Find where the given text appears and provide that cell's center as [x, y] coordinate. 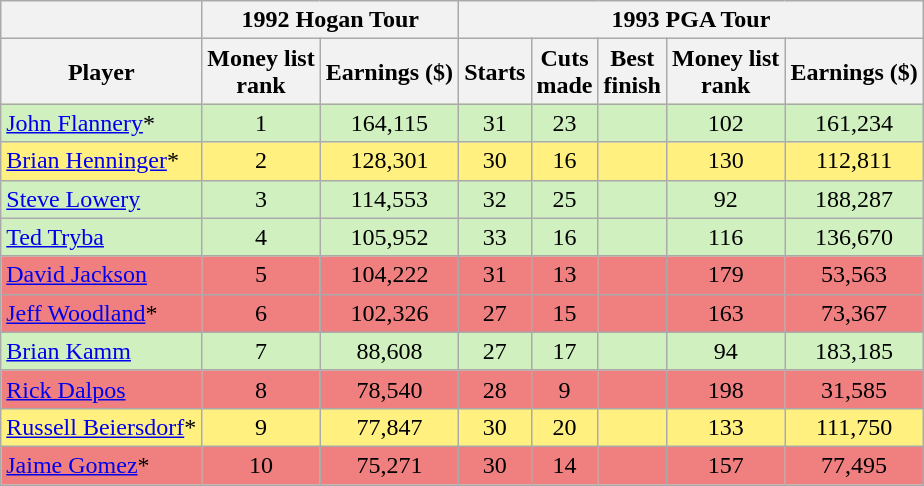
188,287 [854, 199]
198 [725, 389]
78,540 [389, 389]
1993 PGA Tour [692, 20]
20 [564, 427]
102,326 [389, 313]
77,847 [389, 427]
David Jackson [102, 275]
164,115 [389, 123]
5 [261, 275]
10 [261, 465]
Bestfinish [632, 72]
25 [564, 199]
Russell Beiersdorf* [102, 427]
3 [261, 199]
1 [261, 123]
179 [725, 275]
Steve Lowery [102, 199]
2 [261, 161]
7 [261, 351]
112,811 [854, 161]
28 [495, 389]
73,367 [854, 313]
104,222 [389, 275]
1992 Hogan Tour [330, 20]
Brian Kamm [102, 351]
116 [725, 237]
14 [564, 465]
128,301 [389, 161]
15 [564, 313]
94 [725, 351]
163 [725, 313]
Brian Henninger* [102, 161]
53,563 [854, 275]
114,553 [389, 199]
77,495 [854, 465]
161,234 [854, 123]
Jeff Woodland* [102, 313]
8 [261, 389]
Rick Dalpos [102, 389]
75,271 [389, 465]
John Flannery* [102, 123]
183,185 [854, 351]
111,750 [854, 427]
Ted Tryba [102, 237]
Jaime Gomez* [102, 465]
33 [495, 237]
31,585 [854, 389]
102 [725, 123]
23 [564, 123]
4 [261, 237]
13 [564, 275]
Player [102, 72]
105,952 [389, 237]
Cutsmade [564, 72]
92 [725, 199]
136,670 [854, 237]
17 [564, 351]
6 [261, 313]
133 [725, 427]
Starts [495, 72]
32 [495, 199]
88,608 [389, 351]
157 [725, 465]
130 [725, 161]
